Capture the cell that displays the provided text and extract its (x, y) central coordinate. 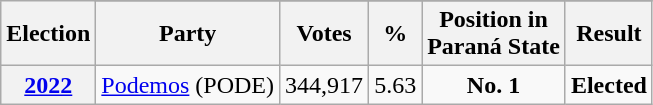
2022 (48, 85)
Votes (324, 34)
Party (188, 34)
5.63 (396, 85)
Result (608, 34)
Podemos (PODE) (188, 85)
Election (48, 34)
Elected (608, 85)
Position in Paraná State (494, 34)
344,917 (324, 85)
No. 1 (494, 85)
% (396, 34)
